Scan for the cell matching the given text and deliver its (x, y) coordinate at center. 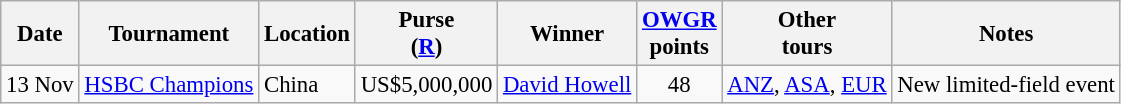
Winner (568, 34)
US$5,000,000 (426, 85)
48 (680, 85)
New limited-field event (1006, 85)
Location (308, 34)
Purse(R) (426, 34)
Tournament (169, 34)
ANZ, ASA, EUR (807, 85)
David Howell (568, 85)
13 Nov (40, 85)
China (308, 85)
HSBC Champions (169, 85)
Notes (1006, 34)
Date (40, 34)
Othertours (807, 34)
OWGRpoints (680, 34)
